Extract the [x, y] coordinate from the center of the cell holding the provided text.  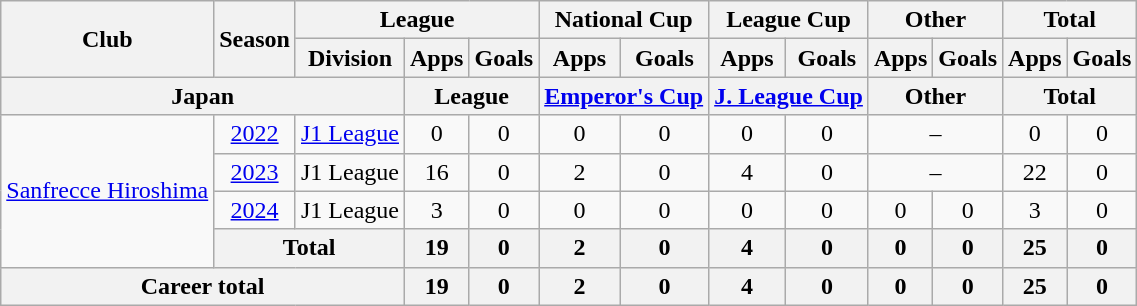
16 [437, 172]
22 [1035, 172]
Club [108, 39]
Emperor's Cup [624, 96]
Division [350, 58]
2024 [255, 210]
Season [255, 39]
J. League Cup [789, 96]
2023 [255, 172]
National Cup [624, 20]
Career total [203, 286]
Japan [203, 96]
2022 [255, 134]
Sanfrecce Hiroshima [108, 191]
League Cup [789, 20]
